Identify which cell holds the provided text, then report its [x, y] central coordinate. 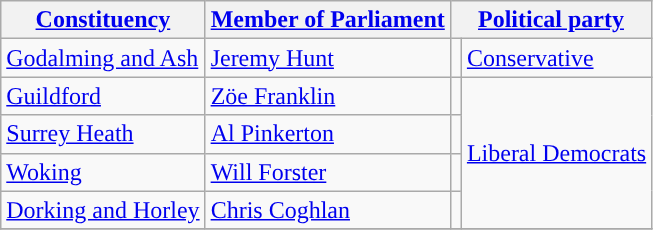
Political party [550, 20]
Chris Coghlan [328, 210]
Jeremy Hunt [328, 58]
Liberal Democrats [556, 153]
Constituency [103, 20]
Godalming and Ash [103, 58]
Surrey Heath [103, 134]
Zöe Franklin [328, 96]
Dorking and Horley [103, 210]
Conservative [556, 58]
Member of Parliament [328, 20]
Woking [103, 172]
Will Forster [328, 172]
Guildford [103, 96]
Al Pinkerton [328, 134]
